Pinpoint the cell where the given text exists, returning its [X, Y] midpoint coordinate. 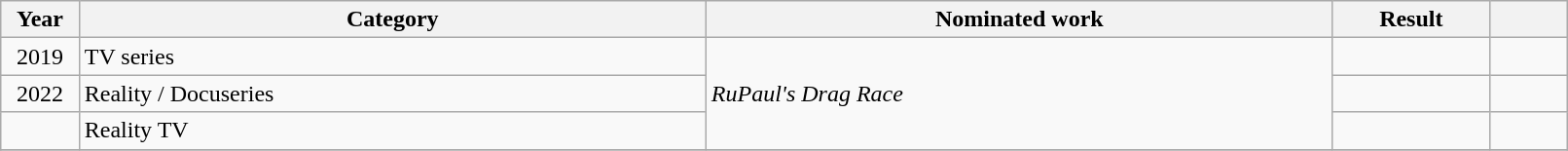
RuPaul's Drag Race [1019, 94]
Nominated work [1019, 19]
Reality TV [392, 131]
TV series [392, 57]
Result [1411, 19]
2019 [40, 57]
Category [392, 19]
Year [40, 19]
Reality / Docuseries [392, 94]
2022 [40, 94]
